Find where the given text appears and provide that cell's center as [x, y] coordinate. 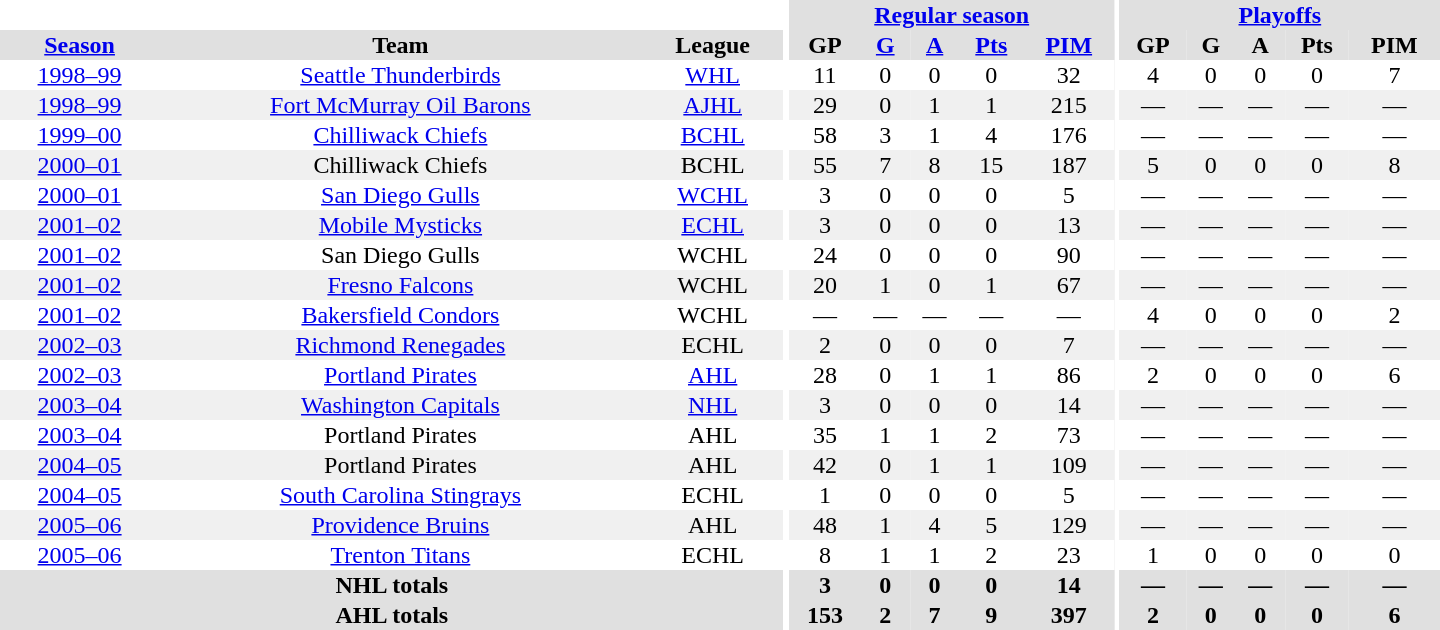
28 [824, 375]
24 [824, 255]
11 [824, 75]
1999–00 [80, 135]
20 [824, 285]
League [713, 45]
90 [1068, 255]
215 [1068, 105]
South Carolina Stingrays [400, 495]
35 [824, 435]
Fresno Falcons [400, 285]
Richmond Renegades [400, 345]
397 [1068, 615]
Washington Capitals [400, 405]
Playoffs [1280, 15]
86 [1068, 375]
NHL [713, 405]
55 [824, 165]
73 [1068, 435]
Fort McMurray Oil Barons [400, 105]
AJHL [713, 105]
23 [1068, 555]
13 [1068, 225]
NHL totals [392, 585]
42 [824, 465]
15 [991, 165]
Mobile Mysticks [400, 225]
109 [1068, 465]
Trenton Titans [400, 555]
Seattle Thunderbirds [400, 75]
Regular season [952, 15]
67 [1068, 285]
9 [991, 615]
58 [824, 135]
Team [400, 45]
Season [80, 45]
129 [1068, 525]
AHL totals [392, 615]
29 [824, 105]
176 [1068, 135]
Providence Bruins [400, 525]
153 [824, 615]
187 [1068, 165]
Bakersfield Condors [400, 315]
WHL [713, 75]
32 [1068, 75]
48 [824, 525]
